Locate the cell with the specified text and output its (x, y) center coordinate. 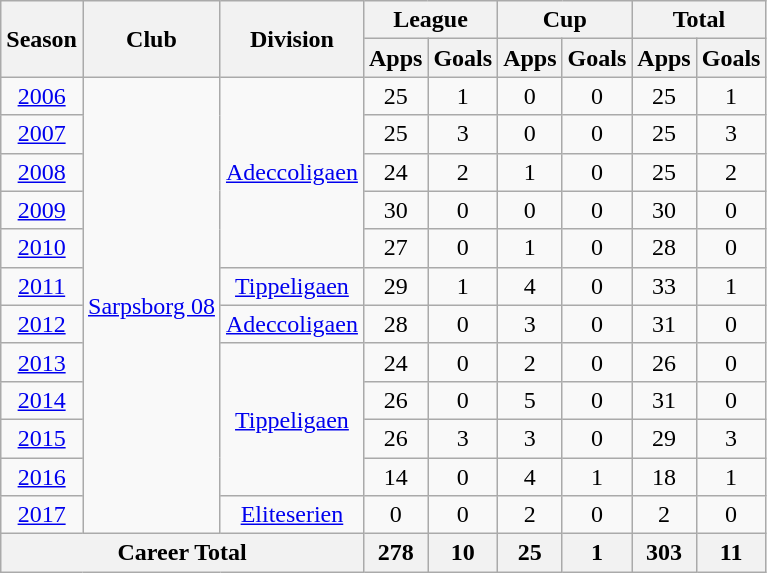
2008 (42, 172)
League (430, 20)
18 (664, 477)
14 (395, 477)
2007 (42, 134)
2006 (42, 96)
2011 (42, 286)
5 (530, 400)
303 (664, 553)
2014 (42, 400)
11 (731, 553)
2015 (42, 438)
278 (395, 553)
Cup (565, 20)
Sarpsborg 08 (151, 306)
2017 (42, 515)
2010 (42, 248)
Total (699, 20)
2013 (42, 362)
Season (42, 39)
2009 (42, 210)
2012 (42, 324)
27 (395, 248)
33 (664, 286)
Eliteserien (292, 515)
Club (151, 39)
10 (463, 553)
Career Total (182, 553)
2016 (42, 477)
Division (292, 39)
